Pinpoint the cell where the given text exists, returning its (X, Y) midpoint coordinate. 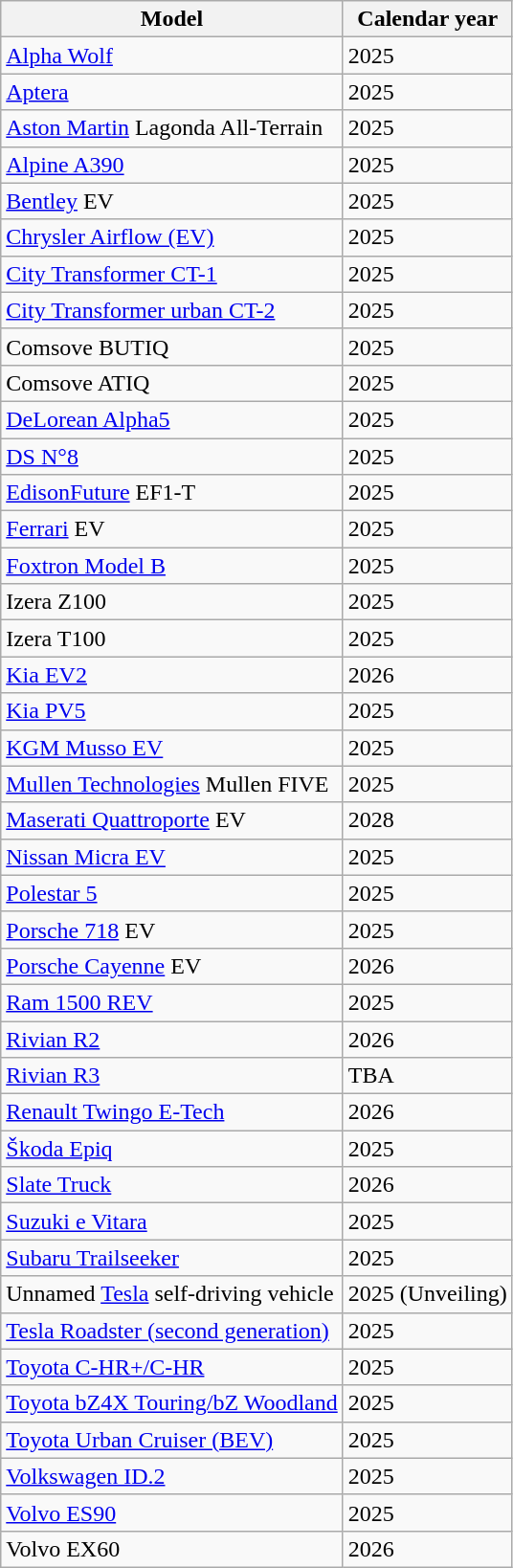
TBA (427, 1076)
Porsche 718 EV (172, 930)
Maserati Quattroporte EV (172, 820)
Ram 1500 REV (172, 1002)
City Transformer CT-1 (172, 274)
Subaru Trailseeker (172, 1258)
City Transformer urban CT-2 (172, 310)
DeLorean Alpha5 (172, 419)
Renault Twingo E-Tech (172, 1112)
Volvo ES90 (172, 1512)
Aston Martin Lagonda All-Terrain (172, 128)
Izera Z100 (172, 602)
Chrysler Airflow (EV) (172, 237)
Tesla Roadster (second generation) (172, 1331)
Ferrari EV (172, 529)
Volvo EX60 (172, 1549)
2028 (427, 820)
Porsche Cayenne EV (172, 966)
Nissan Micra EV (172, 857)
Bentley EV (172, 201)
Toyota C-HR+/C-HR (172, 1367)
2025 (Unveiling) (427, 1294)
Volkswagen ID.2 (172, 1476)
Unnamed Tesla self-driving vehicle (172, 1294)
Model (172, 19)
Toyota bZ4X Touring/bZ Woodland (172, 1403)
Kia EV2 (172, 675)
Suzuki e Vitara (172, 1221)
Slate Truck (172, 1185)
KGM Musso EV (172, 748)
Comsove BUTIQ (172, 347)
Alpine A390 (172, 165)
Škoda Epiq (172, 1149)
Alpha Wolf (172, 56)
Izera T100 (172, 638)
Comsove ATIQ (172, 383)
Foxtron Model B (172, 566)
Toyota Urban Cruiser (BEV) (172, 1440)
Polestar 5 (172, 893)
Calendar year (427, 19)
DS N°8 (172, 457)
Rivian R3 (172, 1076)
EdisonFuture EF1-T (172, 493)
Rivian R2 (172, 1039)
Mullen Technologies Mullen FIVE (172, 784)
Kia PV5 (172, 711)
Aptera (172, 92)
